Find where the given text appears and provide that cell's center as [X, Y] coordinate. 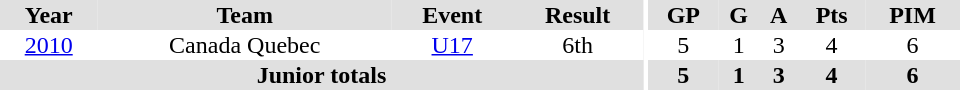
Year [48, 15]
PIM [912, 15]
Canada Quebec [244, 45]
G [738, 15]
GP [684, 15]
U17 [452, 45]
6th [578, 45]
Result [578, 15]
Event [452, 15]
Team [244, 15]
Pts [832, 15]
Junior totals [322, 75]
2010 [48, 45]
A [778, 15]
